Locate the cell with the specified text and output its (X, Y) center coordinate. 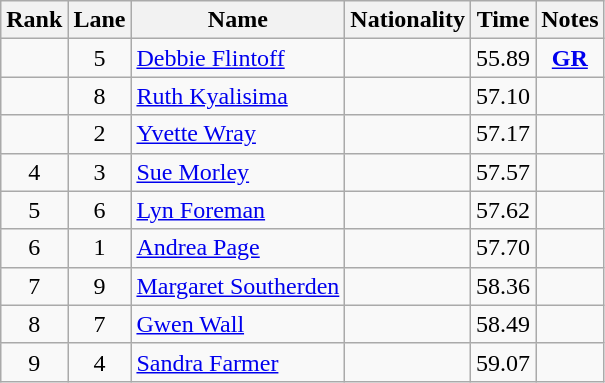
57.70 (504, 248)
Debbie Flintoff (238, 58)
Notes (570, 20)
Sue Morley (238, 172)
58.36 (504, 286)
1 (100, 248)
57.10 (504, 96)
57.57 (504, 172)
2 (100, 134)
57.17 (504, 134)
55.89 (504, 58)
Andrea Page (238, 248)
Margaret Southerden (238, 286)
Ruth Kyalisima (238, 96)
GR (570, 58)
Gwen Wall (238, 324)
Rank (34, 20)
Name (238, 20)
59.07 (504, 362)
Nationality (408, 20)
Lane (100, 20)
Lyn Foreman (238, 210)
Yvette Wray (238, 134)
3 (100, 172)
Sandra Farmer (238, 362)
Time (504, 20)
58.49 (504, 324)
57.62 (504, 210)
